Scan for the cell matching the given text and deliver its (x, y) coordinate at center. 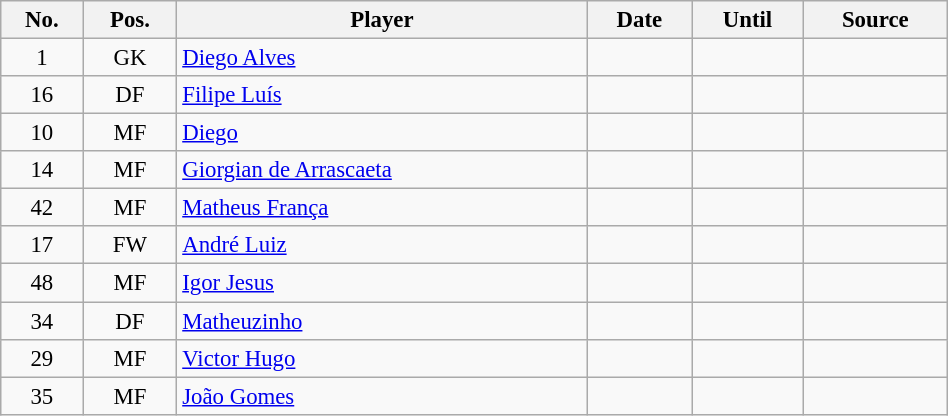
Giorgian de Arrascaeta (382, 170)
14 (42, 170)
48 (42, 283)
35 (42, 396)
Pos. (130, 20)
Player (382, 20)
42 (42, 208)
Matheus França (382, 208)
Igor Jesus (382, 283)
16 (42, 95)
34 (42, 321)
Diego Alves (382, 58)
Diego (382, 133)
Source (875, 20)
17 (42, 245)
Matheuzinho (382, 321)
André Luiz (382, 245)
Victor Hugo (382, 358)
1 (42, 58)
10 (42, 133)
João Gomes (382, 396)
No. (42, 20)
Date (640, 20)
29 (42, 358)
FW (130, 245)
Until (748, 20)
GK (130, 58)
Filipe Luís (382, 95)
